Return the [x, y] coordinate for the center point of the cell that contains the specified text.  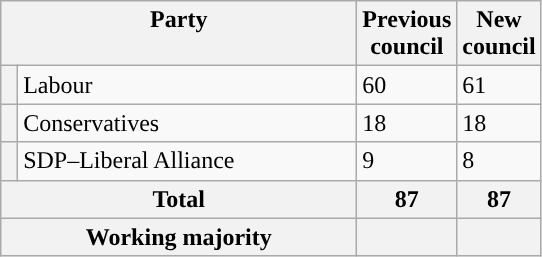
SDP–Liberal Alliance [188, 161]
Total [179, 199]
Conservatives [188, 123]
61 [499, 85]
Previous council [407, 34]
60 [407, 85]
Working majority [179, 237]
Party [179, 34]
New council [499, 34]
Labour [188, 85]
8 [499, 161]
9 [407, 161]
